Provide the (x, y) coordinate of the cell's center where the given text is located.  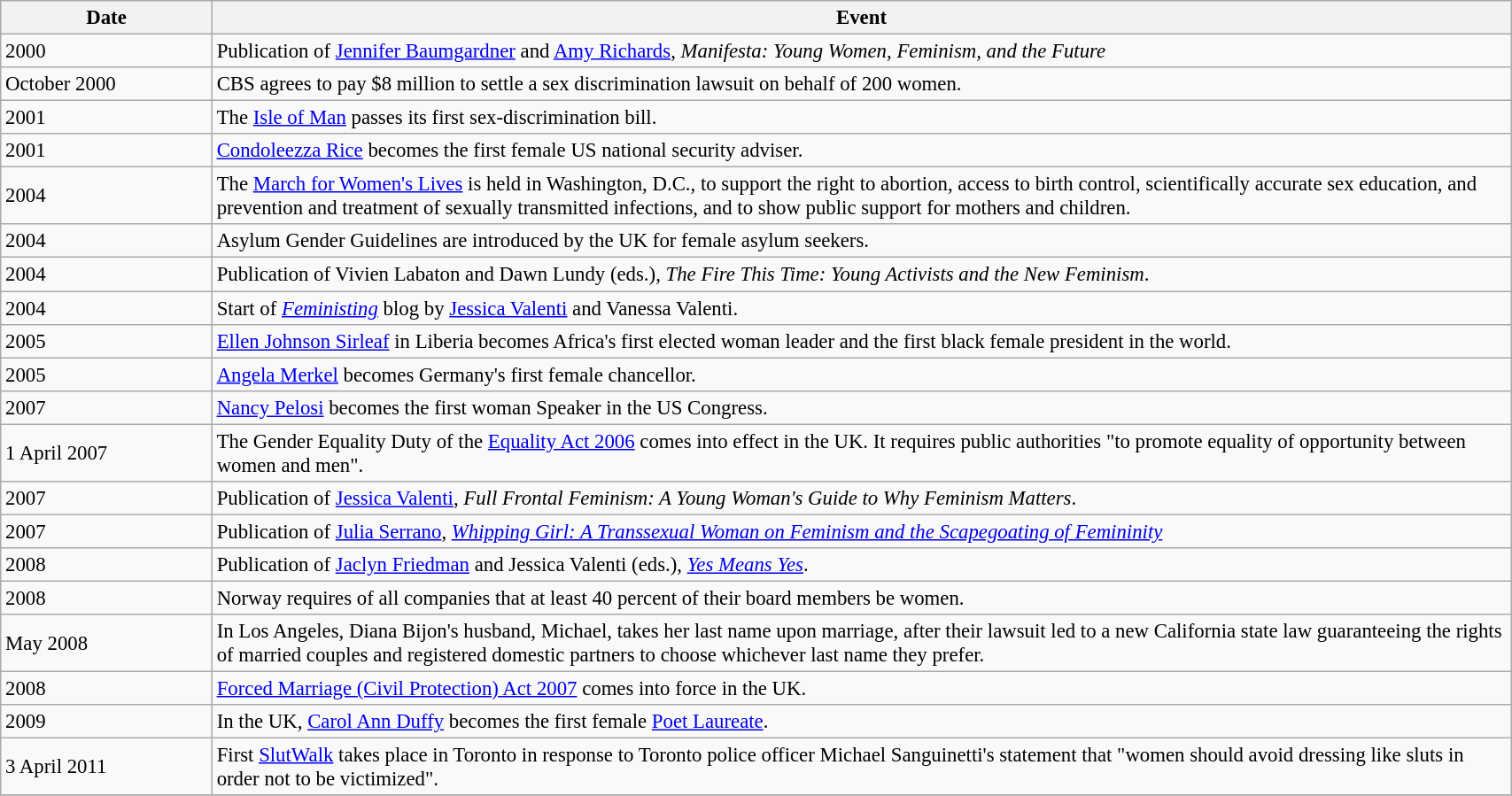
October 2000 (106, 84)
3 April 2011 (106, 767)
In the UK, Carol Ann Duffy becomes the first female Poet Laureate. (861, 722)
Event (861, 18)
2009 (106, 722)
Condoleezza Rice becomes the first female US national security adviser. (861, 151)
Asylum Gender Guidelines are introduced by the UK for female asylum seekers. (861, 242)
Publication of Jennifer Baumgardner and Amy Richards, Manifesta: Young Women, Feminism, and the Future (861, 51)
May 2008 (106, 643)
Ellen Johnson Sirleaf in Liberia becomes Africa's first elected woman leader and the first black female president in the world. (861, 341)
Angela Merkel becomes Germany's first female chancellor. (861, 375)
Date (106, 18)
Publication of Vivien Labaton and Dawn Lundy (eds.), The Fire This Time: Young Activists and the New Feminism. (861, 274)
Publication of Jessica Valenti, Full Frontal Feminism: A Young Woman's Guide to Why Feminism Matters. (861, 498)
Publication of Julia Serrano, Whipping Girl: A Transsexual Woman on Feminism and the Scapegoating of Femininity (861, 531)
The Isle of Man passes its first sex-discrimination bill. (861, 118)
2000 (106, 51)
CBS agrees to pay $8 million to settle a sex discrimination lawsuit on behalf of 200 women. (861, 84)
Nancy Pelosi becomes the first woman Speaker in the US Congress. (861, 407)
1 April 2007 (106, 453)
Norway requires of all companies that at least 40 percent of their board members be women. (861, 598)
Start of Feministing blog by Jessica Valenti and Vanessa Valenti. (861, 308)
Publication of Jaclyn Friedman and Jessica Valenti (eds.), Yes Means Yes. (861, 565)
Forced Marriage (Civil Protection) Act 2007 comes into force in the UK. (861, 689)
